Pinpoint the cell where the given text exists, returning its [x, y] midpoint coordinate. 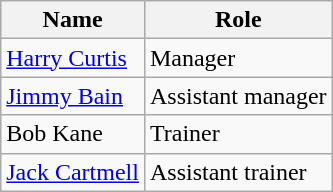
Name [73, 20]
Jack Cartmell [73, 172]
Manager [238, 58]
Role [238, 20]
Assistant manager [238, 96]
Jimmy Bain [73, 96]
Harry Curtis [73, 58]
Assistant trainer [238, 172]
Trainer [238, 134]
Bob Kane [73, 134]
